Locate the cell with the specified text and output its (X, Y) center coordinate. 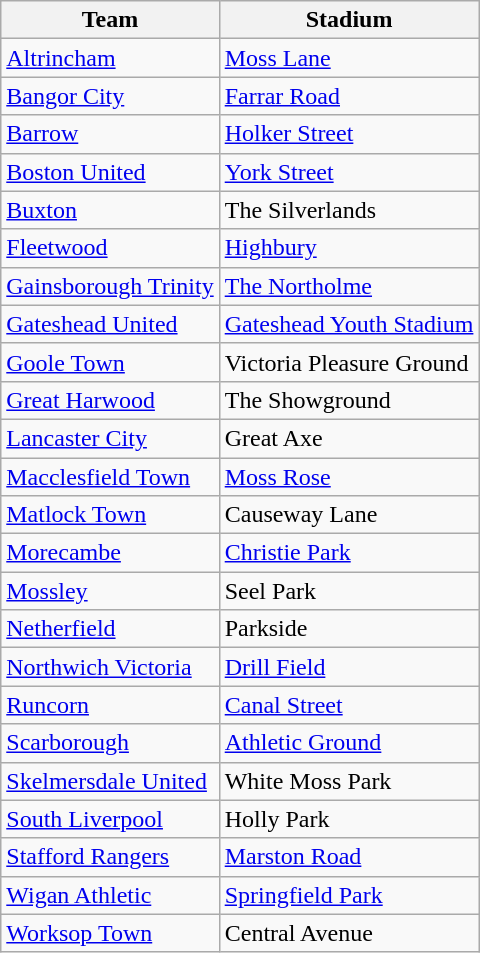
Great Harwood (110, 400)
Christie Park (349, 553)
Runcorn (110, 705)
Central Avenue (349, 933)
Gateshead United (110, 324)
Parkside (349, 629)
Causeway Lane (349, 515)
Scarborough (110, 743)
Victoria Pleasure Ground (349, 362)
Moss Rose (349, 477)
Wigan Athletic (110, 895)
The Northolme (349, 286)
Boston United (110, 172)
Worksop Town (110, 933)
Barrow (110, 134)
Stadium (349, 20)
South Liverpool (110, 819)
Gateshead Youth Stadium (349, 324)
Holker Street (349, 134)
Drill Field (349, 667)
Athletic Ground (349, 743)
Netherfield (110, 629)
Macclesfield Town (110, 477)
Mossley (110, 591)
Morecambe (110, 553)
Moss Lane (349, 58)
Seel Park (349, 591)
York Street (349, 172)
Canal Street (349, 705)
Highbury (349, 248)
Gainsborough Trinity (110, 286)
Team (110, 20)
White Moss Park (349, 781)
The Showground (349, 400)
Holly Park (349, 819)
Stafford Rangers (110, 857)
Great Axe (349, 438)
The Silverlands (349, 210)
Marston Road (349, 857)
Bangor City (110, 96)
Altrincham (110, 58)
Northwich Victoria (110, 667)
Buxton (110, 210)
Fleetwood (110, 248)
Goole Town (110, 362)
Matlock Town (110, 515)
Lancaster City (110, 438)
Farrar Road (349, 96)
Springfield Park (349, 895)
Skelmersdale United (110, 781)
